Identify which cell holds the provided text, then report its (x, y) central coordinate. 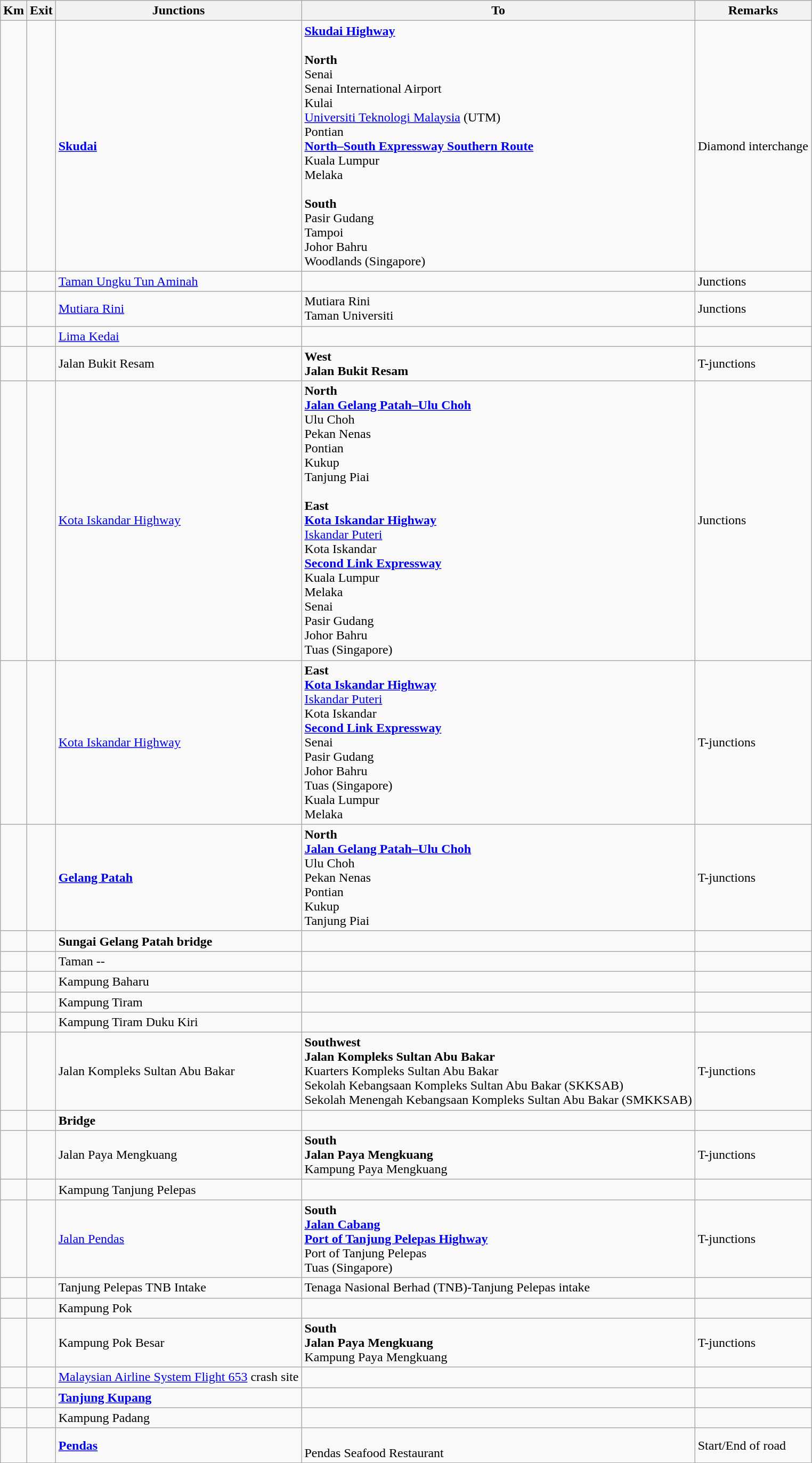
Start/End of road (753, 1445)
Gelang Patah (178, 877)
Taman Ungku Tun Aminah (178, 281)
Km (14, 11)
South Jalan Cabang Port of Tanjung Pelepas Highway Port of Tanjung Pelepas Tuas (Singapore) (498, 1239)
Jalan Kompleks Sultan Abu Bakar (178, 1071)
Skudai (178, 146)
Sungai Gelang Patah bridge (178, 941)
Tenaga Nasional Berhad (TNB)-Tanjung Pelepas intake (498, 1288)
Kampung Tiram Duku Kiri (178, 1022)
North Jalan Gelang Patah–Ulu Choh Ulu Choh Pekan Nenas Pontian Kukup Tanjung Piai (498, 877)
Jalan Pendas (178, 1239)
Jalan Paya Mengkuang (178, 1155)
Taman -- (178, 961)
Diamond interchange (753, 146)
Bridge (178, 1120)
Kampung Baharu (178, 981)
Mutiara Rini (178, 309)
Pendas (178, 1445)
EastKota Iskandar HighwayIskandar PuteriKota Iskandar Second Link ExpresswaySenaiPasir GudangJohor BahruTuas (Singapore)Kuala LumpurMelaka (498, 742)
Malaysian Airline System Flight 653 crash site (178, 1377)
WestJalan Bukit Resam (498, 363)
Kampung Pok Besar (178, 1343)
Kampung Tanjung Pelepas (178, 1190)
Kampung Padang (178, 1418)
Tanjung Pelepas TNB Intake (178, 1288)
Exit (41, 11)
Tanjung Kupang (178, 1397)
Kampung Tiram (178, 1002)
Lima Kedai (178, 336)
Kampung Pok (178, 1308)
Mutiara RiniTaman Universiti (498, 309)
Pendas Seafood Restaurant (498, 1445)
Remarks (753, 11)
To (498, 11)
Jalan Bukit Resam (178, 363)
